Capture the cell that displays the provided text and extract its [x, y] central coordinate. 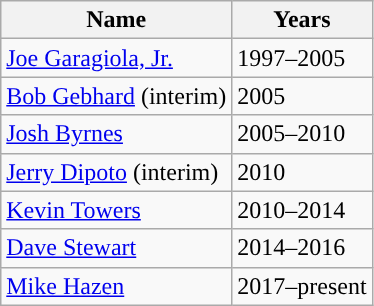
Mike Hazen [116, 286]
Joe Garagiola, Jr. [116, 58]
Name [116, 20]
Kevin Towers [116, 210]
Years [302, 20]
2017–present [302, 286]
2014–2016 [302, 248]
2010–2014 [302, 210]
2005 [302, 96]
2005–2010 [302, 134]
Bob Gebhard (interim) [116, 96]
Josh Byrnes [116, 134]
Dave Stewart [116, 248]
1997–2005 [302, 58]
Jerry Dipoto (interim) [116, 172]
2010 [302, 172]
